Pinpoint the cell where the given text exists, returning its (x, y) midpoint coordinate. 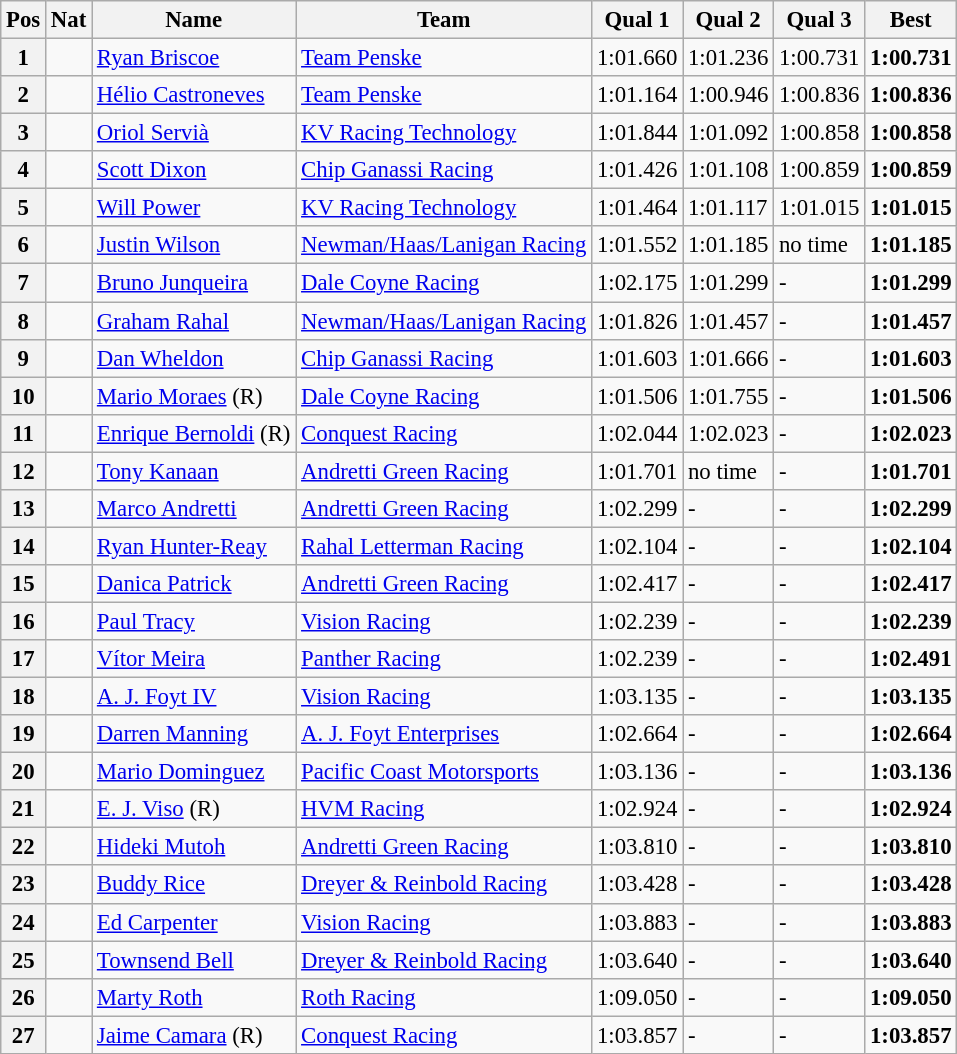
Hélio Castroneves (194, 95)
10 (24, 396)
1:02.175 (638, 283)
Dan Wheldon (194, 358)
11 (24, 433)
Danica Patrick (194, 584)
3 (24, 133)
HVM Racing (444, 809)
Qual 3 (820, 20)
Graham Rahal (194, 321)
1:01.660 (638, 58)
Qual 1 (638, 20)
1:00.946 (728, 95)
1:01.236 (728, 58)
Marty Roth (194, 997)
Justin Wilson (194, 245)
Pacific Coast Motorsports (444, 772)
26 (24, 997)
Ryan Hunter-Reay (194, 546)
1:01.826 (638, 321)
17 (24, 659)
Panther Racing (444, 659)
Rahal Letterman Racing (444, 546)
21 (24, 809)
1:02.044 (638, 433)
Darren Manning (194, 734)
14 (24, 546)
Townsend Bell (194, 960)
Buddy Rice (194, 885)
2 (24, 95)
Mario Dominguez (194, 772)
4 (24, 170)
27 (24, 1035)
Ryan Briscoe (194, 58)
Will Power (194, 208)
25 (24, 960)
Oriol Servià (194, 133)
Name (194, 20)
Mario Moraes (R) (194, 396)
1 (24, 58)
16 (24, 621)
1:01.117 (728, 208)
1:01.755 (728, 396)
Enrique Bernoldi (R) (194, 433)
E. J. Viso (R) (194, 809)
1:01.092 (728, 133)
A. J. Foyt Enterprises (444, 734)
1:02.491 (911, 659)
1:01.844 (638, 133)
6 (24, 245)
18 (24, 697)
24 (24, 922)
Nat (69, 20)
22 (24, 847)
Roth Racing (444, 997)
Vítor Meira (194, 659)
23 (24, 885)
8 (24, 321)
20 (24, 772)
Team (444, 20)
Hideki Mutoh (194, 847)
1:01.666 (728, 358)
Jaime Camara (R) (194, 1035)
Tony Kanaan (194, 471)
Best (911, 20)
1:01.552 (638, 245)
1:01.426 (638, 170)
13 (24, 509)
Scott Dixon (194, 170)
5 (24, 208)
Bruno Junqueira (194, 283)
1:01.464 (638, 208)
Ed Carpenter (194, 922)
Pos (24, 20)
Paul Tracy (194, 621)
Qual 2 (728, 20)
7 (24, 283)
Marco Andretti (194, 509)
9 (24, 358)
12 (24, 471)
1:01.108 (728, 170)
19 (24, 734)
15 (24, 584)
1:01.164 (638, 95)
A. J. Foyt IV (194, 697)
